From the cell containing the given text, extract its center point as [x, y] coordinate. 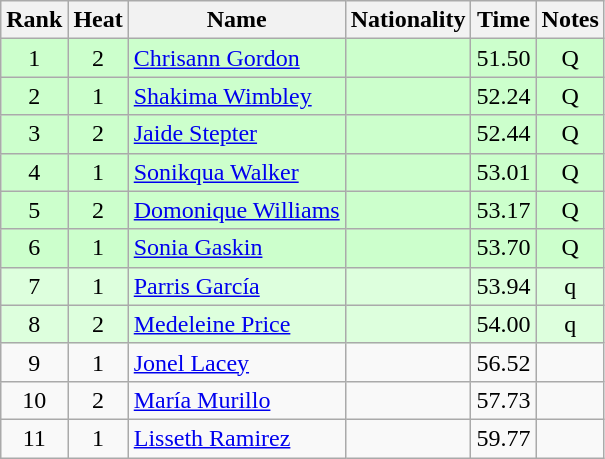
4 [34, 172]
59.77 [504, 438]
Parris García [236, 286]
53.94 [504, 286]
Jaide Stepter [236, 134]
5 [34, 210]
10 [34, 400]
7 [34, 286]
52.24 [504, 96]
6 [34, 248]
54.00 [504, 324]
Name [236, 20]
Chrisann Gordon [236, 58]
Notes [570, 20]
8 [34, 324]
57.73 [504, 400]
Time [504, 20]
56.52 [504, 362]
52.44 [504, 134]
53.70 [504, 248]
Jonel Lacey [236, 362]
51.50 [504, 58]
Lisseth Ramirez [236, 438]
Heat [98, 20]
Nationality [408, 20]
Shakima Wimbley [236, 96]
María Murillo [236, 400]
53.17 [504, 210]
Rank [34, 20]
Sonikqua Walker [236, 172]
Sonia Gaskin [236, 248]
3 [34, 134]
9 [34, 362]
Domonique Williams [236, 210]
11 [34, 438]
53.01 [504, 172]
Medeleine Price [236, 324]
